Search for the cell housing the specified text and yield its (X, Y) center coordinate. 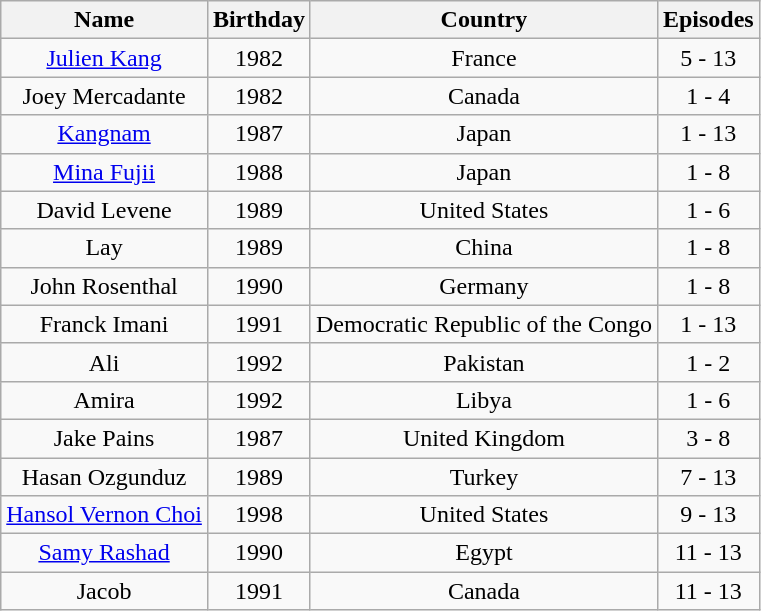
Amira (104, 400)
Country (484, 20)
5 - 13 (708, 58)
1988 (258, 172)
7 - 13 (708, 477)
9 - 13 (708, 515)
Jacob (104, 591)
Germany (484, 286)
Birthday (258, 20)
1 - 2 (708, 362)
France (484, 58)
United Kingdom (484, 438)
Hansol Vernon Choi (104, 515)
Kangnam (104, 134)
China (484, 248)
3 - 8 (708, 438)
Egypt (484, 553)
David Levene (104, 210)
Samy Rashad (104, 553)
Hasan Ozgunduz (104, 477)
John Rosenthal (104, 286)
Joey Mercadante (104, 96)
Turkey (484, 477)
Mina Fujii (104, 172)
Libya (484, 400)
1998 (258, 515)
Episodes (708, 20)
Ali (104, 362)
1 - 4 (708, 96)
Lay (104, 248)
Franck Imani (104, 324)
Democratic Republic of the Congo (484, 324)
Julien Kang (104, 58)
Name (104, 20)
Jake Pains (104, 438)
Pakistan (484, 362)
